Determine the [X, Y] coordinate at the center of the cell enclosing the given text.  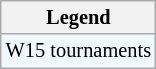
Legend [78, 17]
W15 tournaments [78, 51]
